For the text-containing cell, return its midpoint in [x, y] coordinate format. 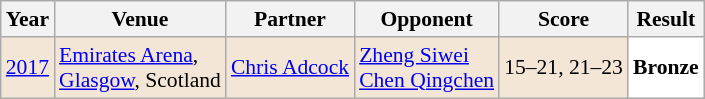
Partner [290, 19]
Year [28, 19]
Zheng Siwei Chen Qingchen [426, 68]
15–21, 21–23 [564, 68]
Score [564, 19]
Result [666, 19]
Chris Adcock [290, 68]
Venue [140, 19]
Bronze [666, 68]
Emirates Arena,Glasgow, Scotland [140, 68]
Opponent [426, 19]
2017 [28, 68]
